Search for the cell housing the specified text and yield its [X, Y] center coordinate. 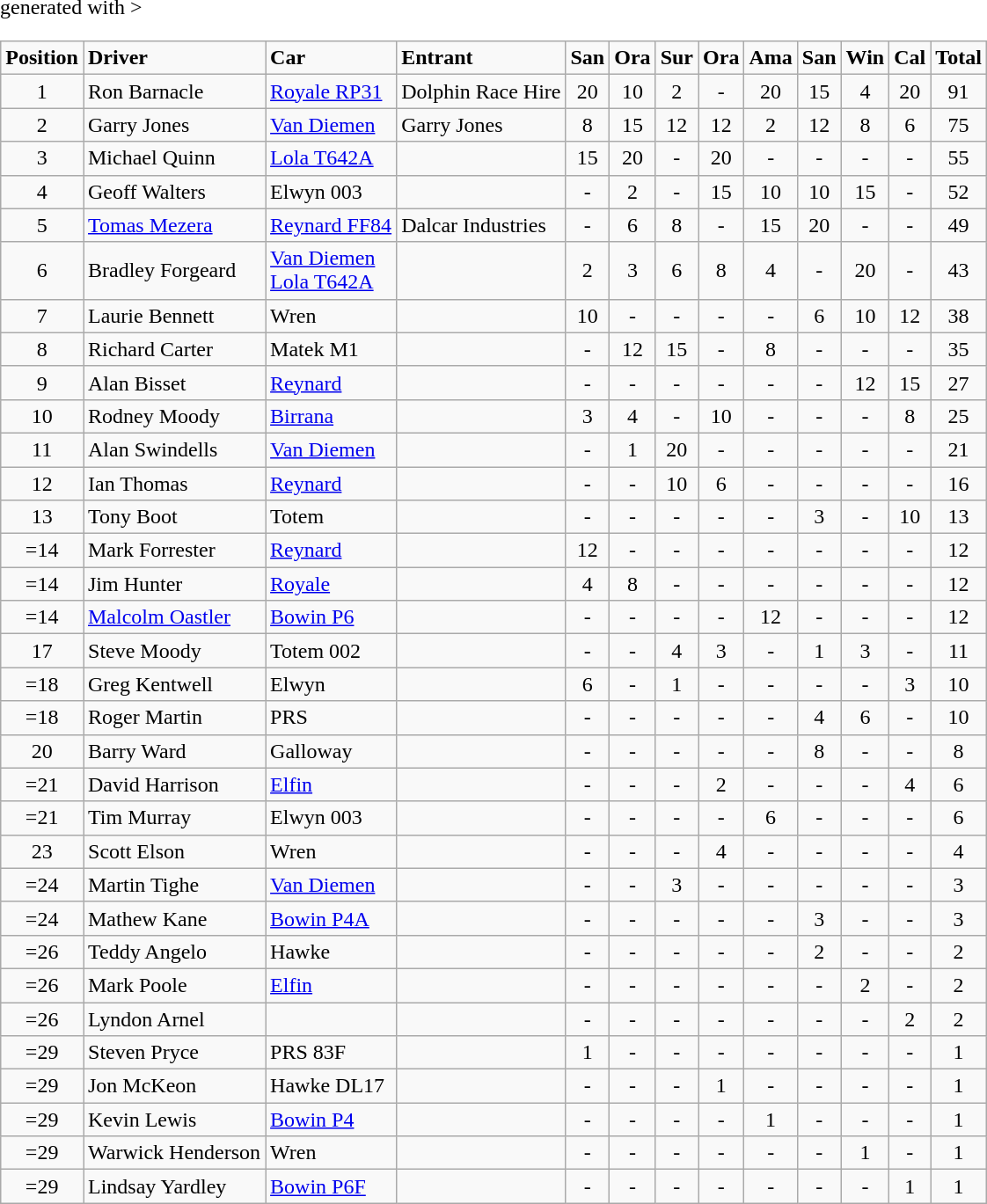
49 [959, 225]
Steven Pryce [174, 1053]
Michael Quinn [174, 158]
Geoff Walters [174, 192]
David Harrison [174, 784]
5 [42, 225]
Bradley Forgeard [174, 271]
Cal [910, 58]
Kevin Lewis [174, 1120]
Barry Ward [174, 751]
23 [42, 851]
35 [959, 349]
Richard Carter [174, 349]
Hawke [331, 952]
Dolphin Race Hire [481, 91]
Elwyn [331, 684]
Totem 002 [331, 651]
Car [331, 58]
Tomas Mezera [174, 225]
Royale RP31 [331, 91]
Scott Elson [174, 851]
Mathew Kane [174, 918]
Alan Swindells [174, 449]
Jon McKeon [174, 1086]
Lindsay Yardley [174, 1186]
Entrant [481, 58]
Lyndon Arnel [174, 1019]
Total [959, 58]
75 [959, 125]
Tim Murray [174, 818]
Sur [676, 58]
25 [959, 416]
Ian Thomas [174, 483]
Bowin P6 [331, 617]
Birrana [331, 416]
43 [959, 271]
Bowin P4A [331, 918]
Teddy Angelo [174, 952]
Warwick Henderson [174, 1153]
Alan Bisset [174, 383]
Matek M1 [331, 349]
Jim Hunter [174, 584]
Mark Poole [174, 985]
Van Diemen Lola T642A [331, 271]
91 [959, 91]
Galloway [331, 751]
7 [42, 316]
Martin Tighe [174, 885]
Ama [771, 58]
Royale [331, 584]
PRS 83F [331, 1053]
Laurie Bennett [174, 316]
Mark Forrester [174, 551]
Lola T642A [331, 158]
Rodney Moody [174, 416]
21 [959, 449]
Driver [174, 58]
Totem [331, 517]
Greg Kentwell [174, 684]
Malcolm Oastler [174, 617]
9 [42, 383]
Roger Martin [174, 718]
Hawke DL17 [331, 1086]
17 [42, 651]
27 [959, 383]
PRS [331, 718]
Ron Barnacle [174, 91]
Reynard FF84 [331, 225]
55 [959, 158]
Bowin P6F [331, 1186]
Bowin P4 [331, 1120]
Win [866, 58]
Tony Boot [174, 517]
Dalcar Industries [481, 225]
Steve Moody [174, 651]
52 [959, 192]
38 [959, 316]
16 [959, 483]
Position [42, 58]
